From the cell containing the given text, extract its center point as (X, Y) coordinate. 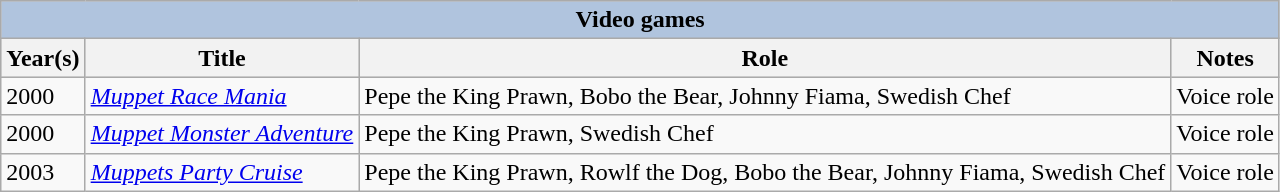
Year(s) (43, 58)
Pepe the King Prawn, Swedish Chef (765, 134)
Title (222, 58)
Muppet Race Mania (222, 96)
Video games (640, 20)
Muppet Monster Adventure (222, 134)
Role (765, 58)
Pepe the King Prawn, Bobo the Bear, Johnny Fiama, Swedish Chef (765, 96)
2003 (43, 172)
Pepe the King Prawn, Rowlf the Dog, Bobo the Bear, Johnny Fiama, Swedish Chef (765, 172)
Notes (1226, 58)
Muppets Party Cruise (222, 172)
